Scan for the cell matching the given text and deliver its (x, y) coordinate at center. 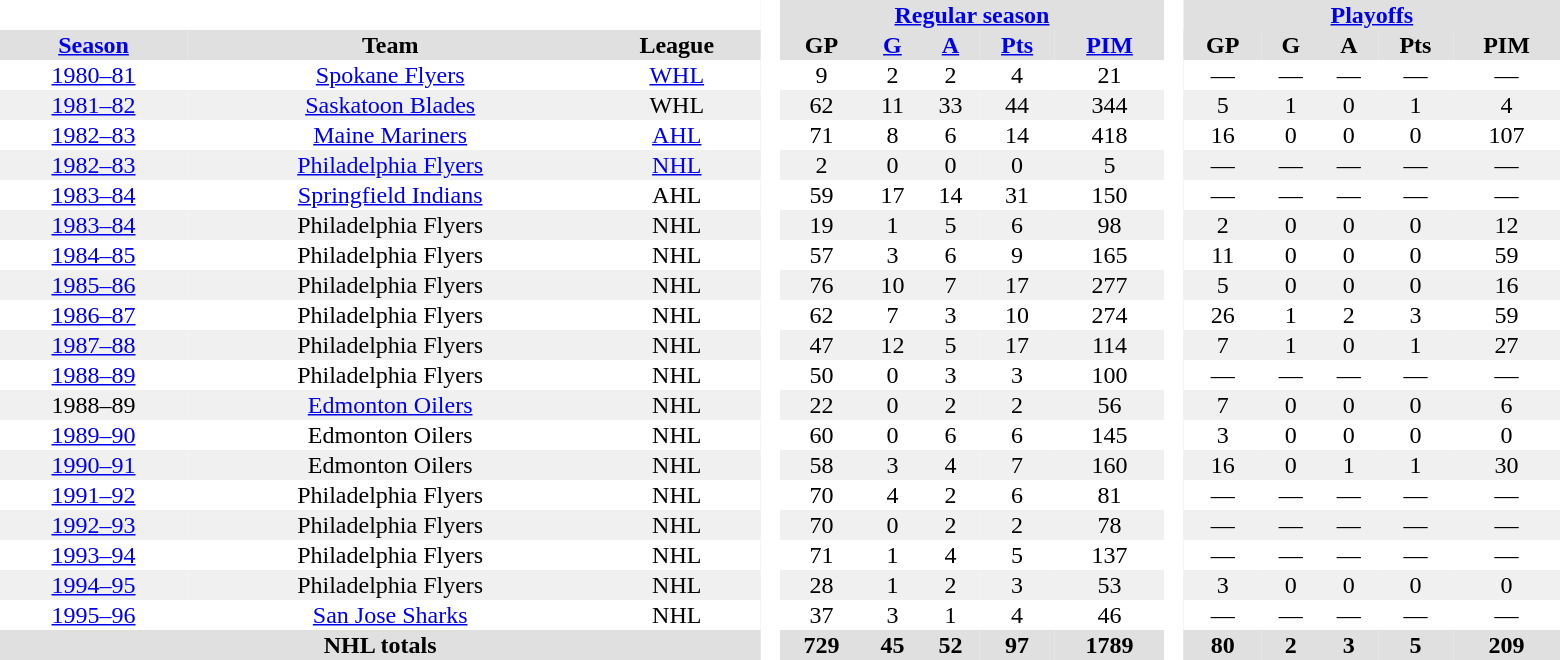
80 (1223, 645)
Regular season (972, 15)
19 (822, 225)
50 (822, 375)
NHL totals (380, 645)
160 (1110, 465)
Springfield Indians (390, 195)
729 (822, 645)
137 (1110, 555)
114 (1110, 345)
97 (1018, 645)
30 (1506, 465)
100 (1110, 375)
31 (1018, 195)
44 (1018, 105)
98 (1110, 225)
344 (1110, 105)
26 (1223, 315)
Season (94, 45)
1993–94 (94, 555)
1987–88 (94, 345)
1994–95 (94, 585)
22 (822, 405)
1990–91 (94, 465)
1989–90 (94, 435)
1981–82 (94, 105)
46 (1110, 615)
47 (822, 345)
33 (950, 105)
Team (390, 45)
Playoffs (1372, 15)
1986–87 (94, 315)
1984–85 (94, 255)
209 (1506, 645)
165 (1110, 255)
418 (1110, 135)
277 (1110, 285)
Spokane Flyers (390, 75)
1995–96 (94, 615)
1992–93 (94, 525)
San Jose Sharks (390, 615)
Maine Mariners (390, 135)
Saskatoon Blades (390, 105)
1980–81 (94, 75)
53 (1110, 585)
58 (822, 465)
45 (892, 645)
8 (892, 135)
145 (1110, 435)
150 (1110, 195)
1789 (1110, 645)
57 (822, 255)
1985–86 (94, 285)
60 (822, 435)
274 (1110, 315)
21 (1110, 75)
28 (822, 585)
78 (1110, 525)
81 (1110, 495)
76 (822, 285)
107 (1506, 135)
56 (1110, 405)
1991–92 (94, 495)
27 (1506, 345)
52 (950, 645)
League (676, 45)
37 (822, 615)
